Extract the (x, y) coordinate from the center of the cell holding the provided text.  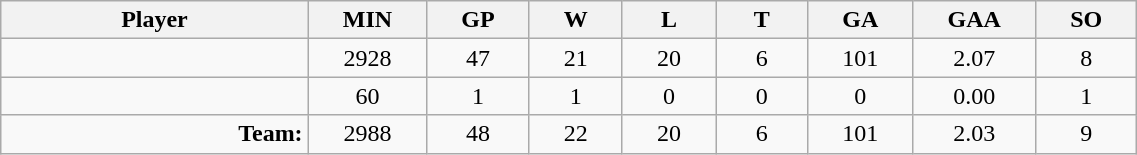
SO (1086, 20)
47 (478, 58)
Team: (154, 134)
48 (478, 134)
GAA (974, 20)
Player (154, 20)
GP (478, 20)
T (762, 20)
MIN (368, 20)
0.00 (974, 96)
2928 (368, 58)
8 (1086, 58)
2.07 (974, 58)
21 (576, 58)
9 (1086, 134)
L (668, 20)
2988 (368, 134)
GA (860, 20)
W (576, 20)
22 (576, 134)
60 (368, 96)
2.03 (974, 134)
